Output the (X, Y) coordinate of the center of the cell containing the given text.  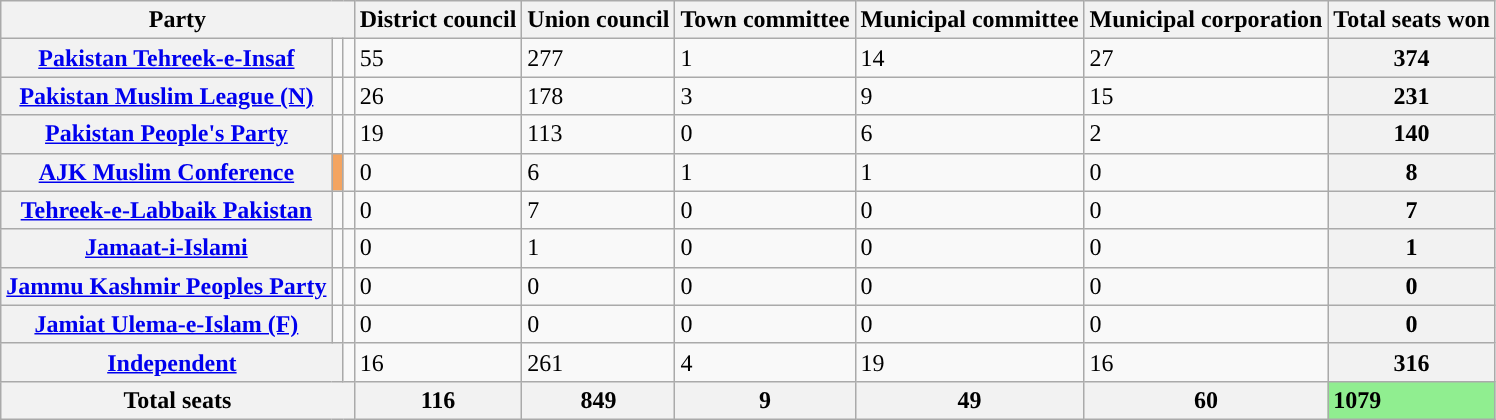
277 (598, 58)
113 (598, 134)
Municipal committee (970, 20)
1079 (1412, 400)
Jammu Kashmir Peoples Party (166, 286)
116 (438, 400)
Pakistan Muslim League (N) (166, 96)
Jamaat-i-Islami (166, 248)
60 (1206, 400)
8 (1412, 172)
849 (598, 400)
2 (1206, 134)
Pakistan People's Party (166, 134)
AJK Muslim Conference (166, 172)
Party (178, 20)
26 (438, 96)
231 (1412, 96)
Jamiat Ulema-e-Islam (F) (166, 324)
49 (970, 400)
District council (438, 20)
Total seats (178, 400)
261 (598, 362)
4 (765, 362)
Municipal corporation (1206, 20)
178 (598, 96)
316 (1412, 362)
Town committee (765, 20)
Independent (172, 362)
15 (1206, 96)
Pakistan Tehreek-e-Insaf (166, 58)
55 (438, 58)
14 (970, 58)
27 (1206, 58)
Union council (598, 20)
140 (1412, 134)
Tehreek-e-Labbaik Pakistan (166, 210)
Total seats won (1412, 20)
3 (765, 96)
374 (1412, 58)
